Provide the [x, y] coordinate of the cell's center where the given text is located.  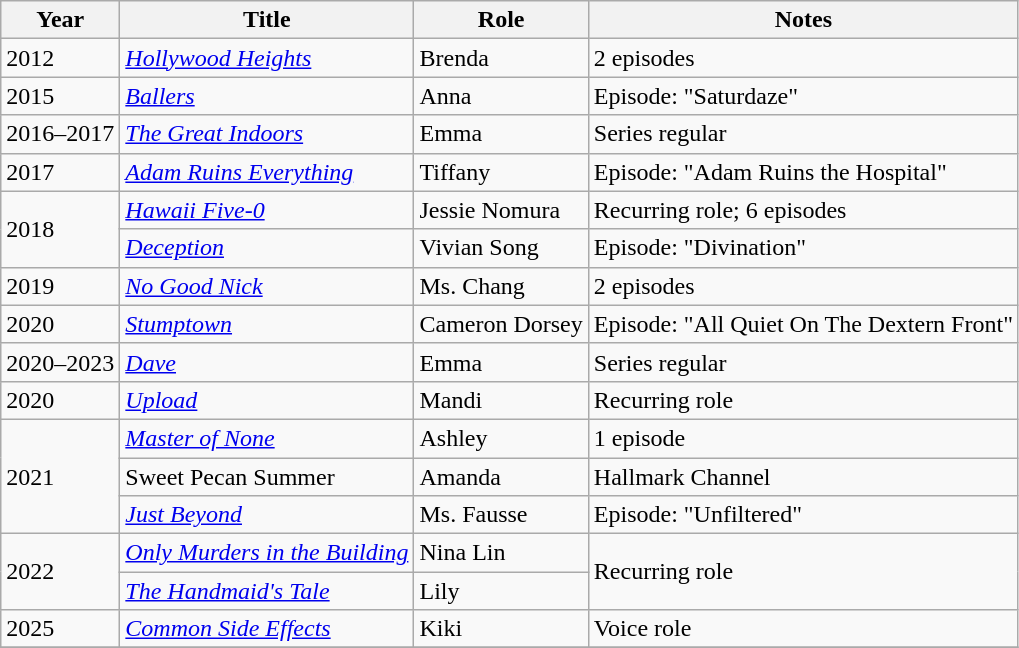
1 episode [803, 438]
Episode: "All Quiet On The Dextern Front" [803, 324]
2021 [60, 476]
Hawaii Five-0 [267, 210]
Vivian Song [501, 248]
Ms. Chang [501, 286]
Lily [501, 591]
Hallmark Channel [803, 477]
Nina Lin [501, 553]
Amanda [501, 477]
Tiffany [501, 172]
Dave [267, 362]
Mandi [501, 400]
Sweet Pecan Summer [267, 477]
2012 [60, 58]
Deception [267, 248]
Common Side Effects [267, 629]
Episode: "Divination" [803, 248]
Brenda [501, 58]
Kiki [501, 629]
Ashley [501, 438]
Upload [267, 400]
Only Murders in the Building [267, 553]
Stumptown [267, 324]
The Great Indoors [267, 134]
Episode: "Unfiltered" [803, 515]
Episode: "Adam Ruins the Hospital" [803, 172]
2020–2023 [60, 362]
2019 [60, 286]
Episode: "Saturdaze" [803, 96]
Adam Ruins Everything [267, 172]
Master of None [267, 438]
Year [60, 20]
Just Beyond [267, 515]
Ballers [267, 96]
Voice role [803, 629]
2022 [60, 572]
Hollywood Heights [267, 58]
No Good Nick [267, 286]
Title [267, 20]
Ms. Fausse [501, 515]
Jessie Nomura [501, 210]
Notes [803, 20]
Anna [501, 96]
2017 [60, 172]
The Handmaid's Tale [267, 591]
Recurring role; 6 episodes [803, 210]
2018 [60, 229]
Cameron Dorsey [501, 324]
2016–2017 [60, 134]
Role [501, 20]
2025 [60, 629]
2015 [60, 96]
